Search for the cell housing the specified text and yield its (X, Y) center coordinate. 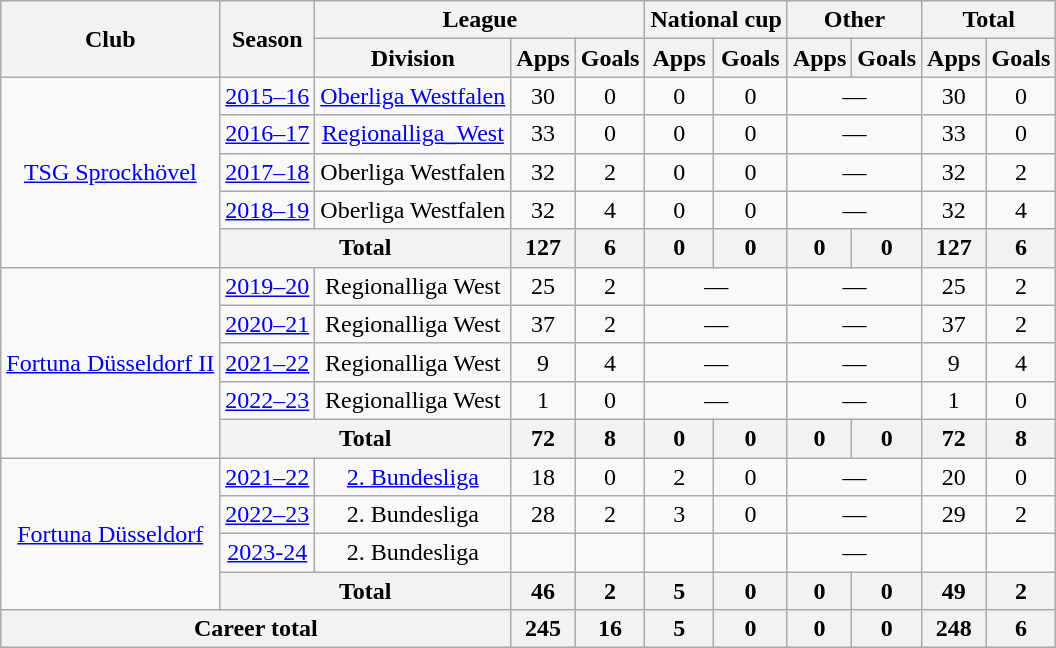
248 (954, 629)
2018–19 (268, 210)
49 (954, 591)
29 (954, 515)
Club (110, 39)
28 (543, 515)
18 (543, 477)
2015–16 (268, 96)
20 (954, 477)
2023-24 (268, 553)
245 (543, 629)
League (480, 20)
Other (854, 20)
2016–17 (268, 134)
Fortuna Düsseldorf II (110, 362)
TSG Sprockhövel (110, 172)
Regionalliga_West (413, 134)
National cup (716, 20)
16 (610, 629)
Career total (256, 629)
2017–18 (268, 172)
3 (679, 515)
2020–21 (268, 324)
Fortuna Düsseldorf (110, 534)
Division (413, 58)
2019–20 (268, 286)
Season (268, 39)
46 (543, 591)
